Identify which cell holds the provided text, then report its [X, Y] central coordinate. 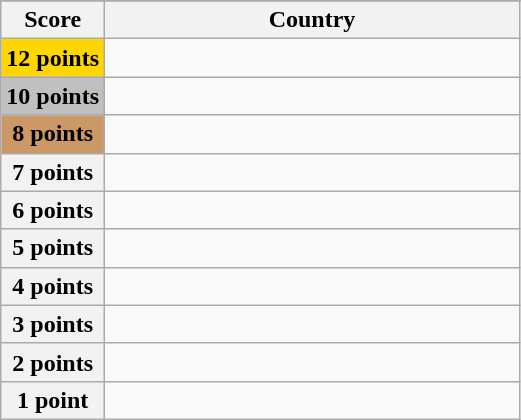
12 points [53, 58]
Country [312, 20]
4 points [53, 286]
2 points [53, 362]
10 points [53, 96]
7 points [53, 172]
8 points [53, 134]
1 point [53, 400]
3 points [53, 324]
Score [53, 20]
6 points [53, 210]
5 points [53, 248]
